Locate the cell with the specified text and output its [X, Y] center coordinate. 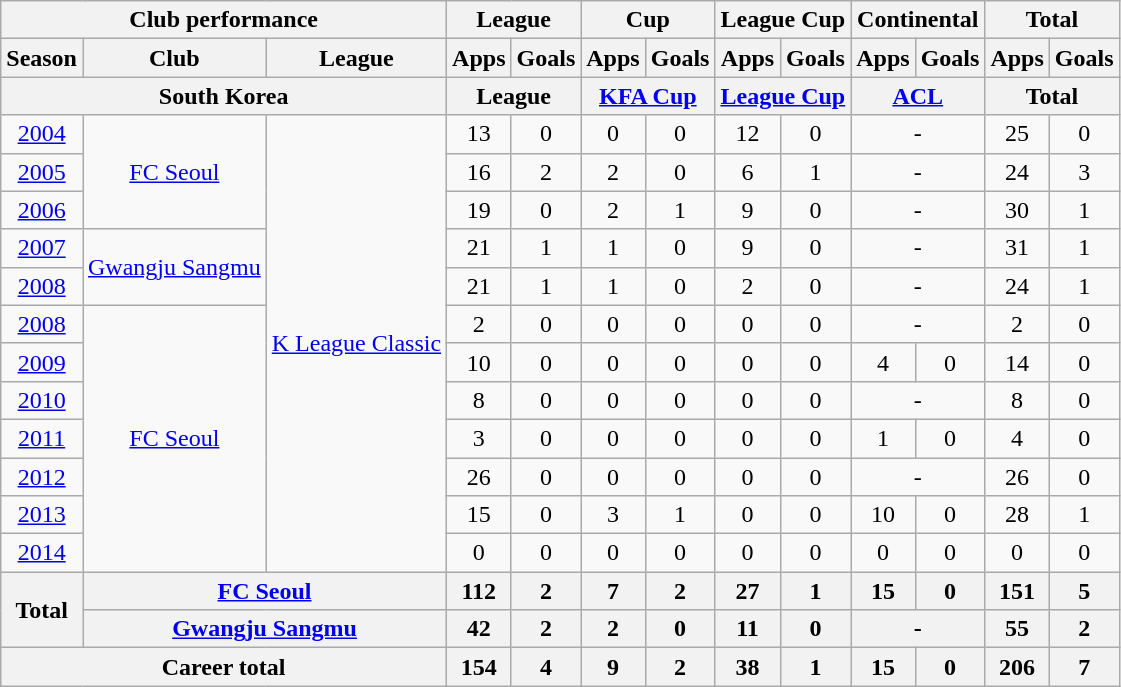
2011 [42, 438]
25 [1017, 134]
12 [748, 134]
112 [479, 591]
2004 [42, 134]
151 [1017, 591]
19 [479, 210]
KFA Cup [648, 96]
Continental [918, 20]
2007 [42, 248]
2014 [42, 553]
Career total [224, 667]
42 [479, 629]
Cup [648, 20]
38 [748, 667]
K League Classic [356, 344]
6 [748, 172]
30 [1017, 210]
11 [748, 629]
Club performance [224, 20]
2013 [42, 515]
2009 [42, 362]
2010 [42, 400]
Club [174, 58]
ACL [918, 96]
154 [479, 667]
16 [479, 172]
2012 [42, 477]
2005 [42, 172]
5 [1084, 591]
27 [748, 591]
14 [1017, 362]
55 [1017, 629]
206 [1017, 667]
South Korea [224, 96]
28 [1017, 515]
31 [1017, 248]
2006 [42, 210]
Season [42, 58]
13 [479, 134]
